Find where the given text appears and provide that cell's center as [X, Y] coordinate. 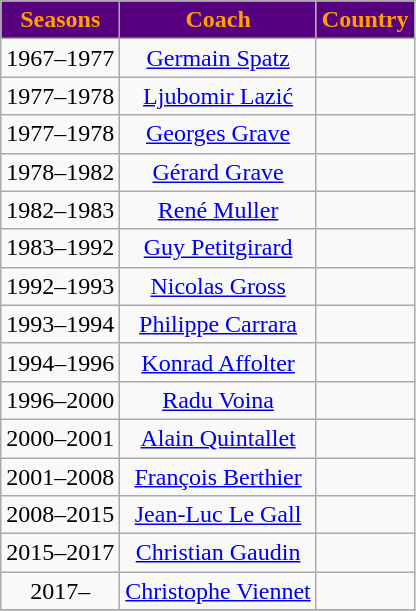
1993–1994 [60, 324]
Ljubomir Lazić [218, 96]
Coach [218, 20]
Radu Voina [218, 400]
René Muller [218, 210]
2001–2008 [60, 477]
1982–1983 [60, 210]
Gérard Grave [218, 172]
Konrad Affolter [218, 362]
Jean-Luc Le Gall [218, 515]
Seasons [60, 20]
2015–2017 [60, 553]
1983–1992 [60, 248]
Christian Gaudin [218, 553]
1996–2000 [60, 400]
Alain Quintallet [218, 438]
1978–1982 [60, 172]
Guy Petitgirard [218, 248]
2000–2001 [60, 438]
Country [365, 20]
1967–1977 [60, 58]
Philippe Carrara [218, 324]
Georges Grave [218, 134]
2008–2015 [60, 515]
1992–1993 [60, 286]
1994–1996 [60, 362]
François Berthier [218, 477]
Germain Spatz [218, 58]
Nicolas Gross [218, 286]
Christophe Viennet [218, 591]
2017– [60, 591]
